Search for the cell housing the specified text and yield its (X, Y) center coordinate. 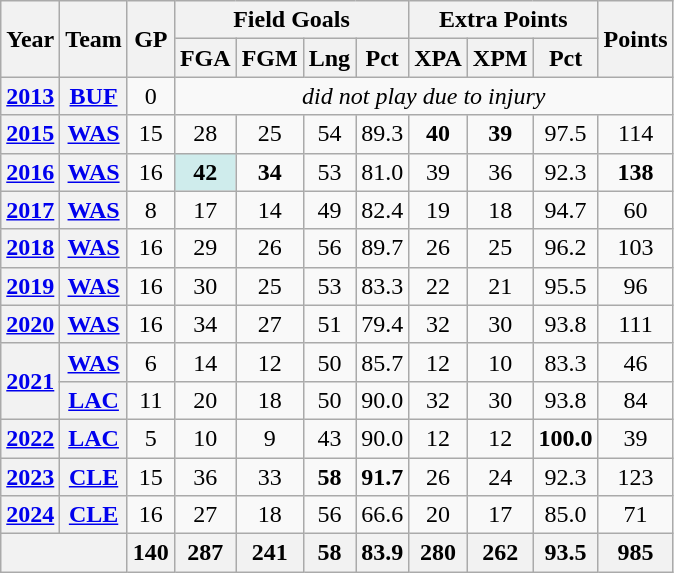
21 (500, 286)
81.0 (382, 172)
49 (329, 210)
22 (438, 286)
5 (150, 438)
did not play due to injury (424, 96)
79.4 (382, 324)
138 (636, 172)
XPA (438, 58)
Year (30, 39)
Field Goals (291, 20)
2013 (30, 96)
11 (150, 400)
114 (636, 134)
FGM (270, 58)
2016 (30, 172)
28 (205, 134)
262 (500, 553)
140 (150, 553)
94.7 (566, 210)
103 (636, 248)
51 (329, 324)
280 (438, 553)
100.0 (566, 438)
96.2 (566, 248)
60 (636, 210)
97.5 (566, 134)
6 (150, 362)
985 (636, 553)
96 (636, 286)
Team (94, 39)
42 (205, 172)
123 (636, 477)
0 (150, 96)
95.5 (566, 286)
54 (329, 134)
83.9 (382, 553)
2021 (30, 381)
241 (270, 553)
71 (636, 515)
2018 (30, 248)
287 (205, 553)
19 (438, 210)
40 (438, 134)
2017 (30, 210)
2015 (30, 134)
FGA (205, 58)
2020 (30, 324)
46 (636, 362)
GP (150, 39)
66.6 (382, 515)
84 (636, 400)
2019 (30, 286)
XPM (500, 58)
2024 (30, 515)
85.7 (382, 362)
24 (500, 477)
85.0 (566, 515)
111 (636, 324)
2022 (30, 438)
91.7 (382, 477)
8 (150, 210)
93.5 (566, 553)
9 (270, 438)
89.7 (382, 248)
Points (636, 39)
Extra Points (504, 20)
BUF (94, 96)
82.4 (382, 210)
2023 (30, 477)
Lng (329, 58)
89.3 (382, 134)
29 (205, 248)
33 (270, 477)
43 (329, 438)
